Search for the cell housing the specified text and yield its (x, y) center coordinate. 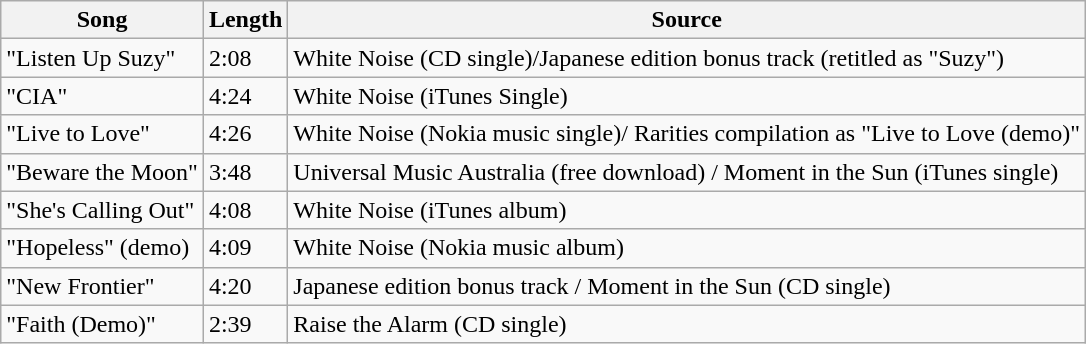
White Noise (iTunes Single) (687, 96)
Japanese edition bonus track / Moment in the Sun (CD single) (687, 286)
White Noise (CD single)/Japanese edition bonus track (retitled as "Suzy") (687, 58)
Source (687, 20)
"Beware the Moon" (102, 172)
2:08 (245, 58)
"Listen Up Suzy" (102, 58)
4:20 (245, 286)
"Hopeless" (demo) (102, 248)
"Faith (Demo)" (102, 324)
White Noise (iTunes album) (687, 210)
"She's Calling Out" (102, 210)
"CIA" (102, 96)
"Live to Love" (102, 134)
Raise the Alarm (CD single) (687, 324)
2:39 (245, 324)
Length (245, 20)
Song (102, 20)
4:26 (245, 134)
"New Frontier" (102, 286)
Universal Music Australia (free download) / Moment in the Sun (iTunes single) (687, 172)
4:24 (245, 96)
3:48 (245, 172)
White Noise (Nokia music album) (687, 248)
4:09 (245, 248)
White Noise (Nokia music single)/ Rarities compilation as "Live to Love (demo)" (687, 134)
4:08 (245, 210)
